Capture the cell that displays the provided text and extract its (x, y) central coordinate. 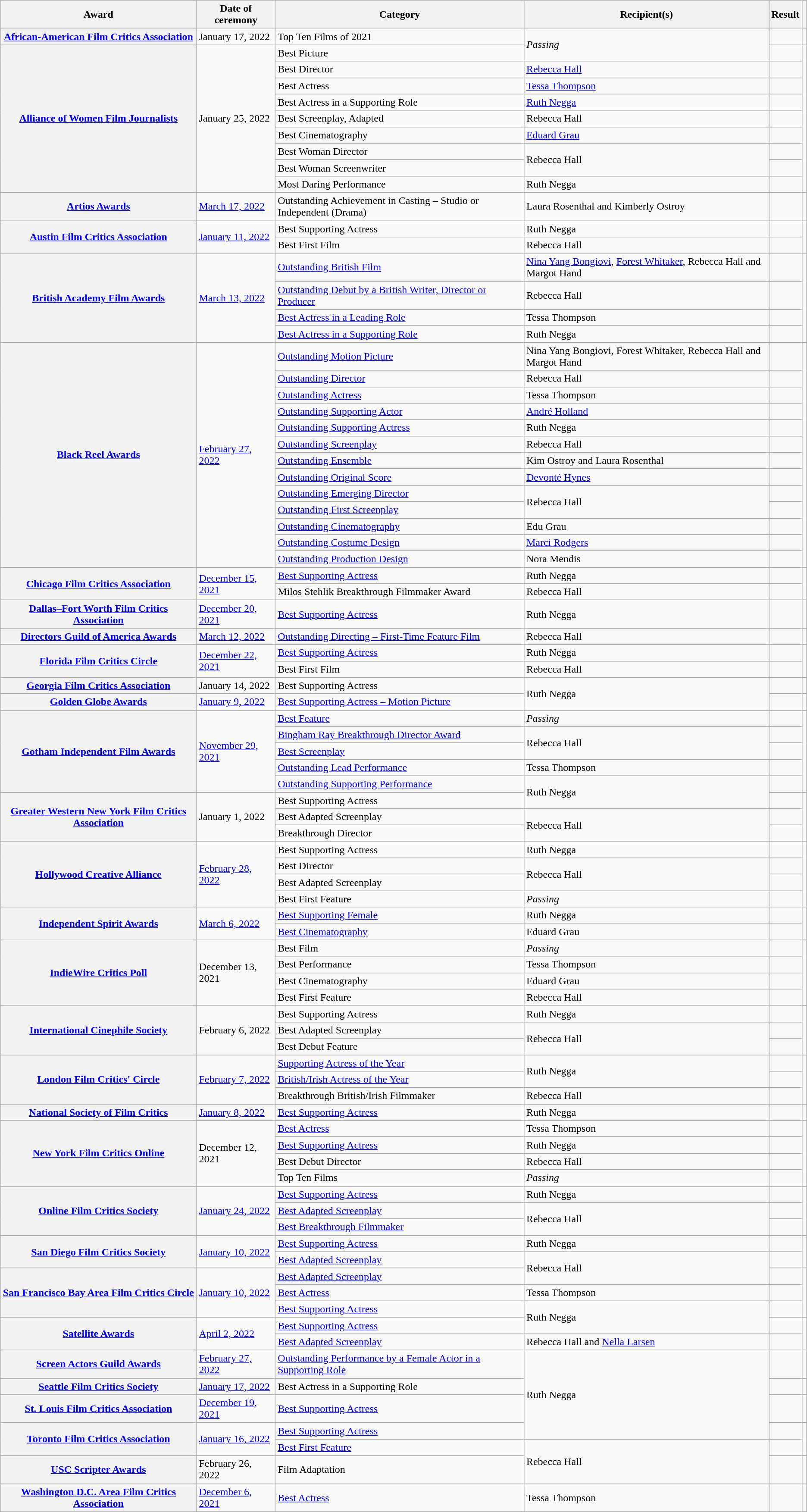
Outstanding Supporting Performance (400, 784)
March 17, 2022 (236, 206)
Result (785, 15)
Online Film Critics Society (98, 1211)
André Holland (646, 411)
Best Film (400, 948)
December 6, 2021 (236, 1498)
Top Ten Films of 2021 (400, 37)
December 12, 2021 (236, 1153)
Outstanding First Screenplay (400, 510)
Dallas–Fort Worth Film Critics Association (98, 614)
Laura Rosenthal and Kimberly Ostroy (646, 206)
Best Actress in a Leading Role (400, 318)
Award (98, 15)
Recipient(s) (646, 15)
December 19, 2021 (236, 1409)
Outstanding Debut by a British Writer, Director or Producer (400, 296)
Outstanding Cinematography (400, 526)
March 12, 2022 (236, 636)
Outstanding Actress (400, 395)
Chicago Film Critics Association (98, 584)
February 6, 2022 (236, 1030)
Devonté Hynes (646, 477)
Best Picture (400, 53)
Outstanding Motion Picture (400, 356)
January 14, 2022 (236, 686)
Top Ten Films (400, 1178)
Independent Spirit Awards (98, 923)
Washington D.C. Area Film Critics Association (98, 1498)
November 29, 2021 (236, 751)
Greater Western New York Film Critics Association (98, 817)
Outstanding Original Score (400, 477)
December 20, 2021 (236, 614)
San Francisco Bay Area Film Critics Circle (98, 1293)
Best Screenplay (400, 751)
London Film Critics' Circle (98, 1079)
Gotham Independent Film Awards (98, 751)
Alliance of Women Film Journalists (98, 119)
Outstanding Ensemble (400, 460)
January 25, 2022 (236, 119)
USC Scripter Awards (98, 1469)
March 13, 2022 (236, 298)
Rebecca Hall and Nella Larsen (646, 1342)
Outstanding Emerging Director (400, 493)
Seattle Film Critics Society (98, 1387)
IndieWire Critics Poll (98, 973)
February 28, 2022 (236, 874)
Screen Actors Guild Awards (98, 1364)
Artios Awards (98, 206)
Category (400, 15)
Best Debut Feature (400, 1046)
Nora Mendis (646, 559)
Best Supporting Female (400, 915)
Best Supporting Actress – Motion Picture (400, 702)
Georgia Film Critics Association (98, 686)
National Society of Film Critics (98, 1112)
African-American Film Critics Association (98, 37)
January 16, 2022 (236, 1439)
Edu Grau (646, 526)
Best Feature (400, 718)
December 13, 2021 (236, 973)
January 9, 2022 (236, 702)
Outstanding Achievement in Casting – Studio or Independent (Drama) (400, 206)
February 7, 2022 (236, 1079)
December 15, 2021 (236, 584)
Black Reel Awards (98, 455)
Most Daring Performance (400, 184)
Best Performance (400, 964)
April 2, 2022 (236, 1334)
Outstanding Supporting Actress (400, 428)
Outstanding Performance by a Female Actor in a Supporting Role (400, 1364)
Directors Guild of America Awards (98, 636)
Breakthrough Director (400, 833)
January 1, 2022 (236, 817)
January 11, 2022 (236, 237)
Best Breakthrough Filmmaker (400, 1227)
January 24, 2022 (236, 1211)
Outstanding Directing – First-Time Feature Film (400, 636)
Hollywood Creative Alliance (98, 874)
Outstanding Production Design (400, 559)
Outstanding British Film (400, 267)
Outstanding Lead Performance (400, 767)
New York Film Critics Online (98, 1153)
Outstanding Director (400, 379)
March 6, 2022 (236, 923)
Outstanding Costume Design (400, 543)
Toronto Film Critics Association (98, 1439)
British/Irish Actress of the Year (400, 1080)
Outstanding Supporting Actor (400, 411)
Austin Film Critics Association (98, 237)
Best Debut Director (400, 1161)
Golden Globe Awards (98, 702)
Film Adaptation (400, 1469)
Satellite Awards (98, 1334)
Best Woman Screenwriter (400, 168)
British Academy Film Awards (98, 298)
Marci Rodgers (646, 543)
Supporting Actress of the Year (400, 1063)
January 8, 2022 (236, 1112)
Best Woman Director (400, 151)
Milos Stehlik Breakthrough Filmmaker Award (400, 592)
Outstanding Screenplay (400, 444)
Date of ceremony (236, 15)
Kim Ostroy and Laura Rosenthal (646, 460)
Best Screenplay, Adapted (400, 119)
St. Louis Film Critics Association (98, 1409)
Florida Film Critics Circle (98, 661)
Bingham Ray Breakthrough Director Award (400, 735)
February 26, 2022 (236, 1469)
International Cinephile Society (98, 1030)
San Diego Film Critics Society (98, 1252)
December 22, 2021 (236, 661)
Breakthrough British/Irish Filmmaker (400, 1096)
